Extract the [x, y] coordinate from the center of the cell holding the provided text.  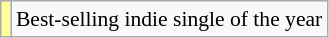
Best-selling indie single of the year [169, 19]
